Locate the cell with the specified text and output its [X, Y] center coordinate. 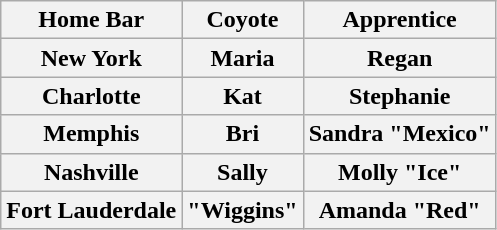
Amanda "Red" [400, 210]
Regan [400, 58]
New York [92, 58]
Sandra "Mexico" [400, 134]
Bri [242, 134]
Home Bar [92, 20]
Charlotte [92, 96]
Apprentice [400, 20]
Nashville [92, 172]
Molly "Ice" [400, 172]
Stephanie [400, 96]
Fort Lauderdale [92, 210]
Memphis [92, 134]
Kat [242, 96]
Coyote [242, 20]
Sally [242, 172]
Maria [242, 58]
"Wiggins" [242, 210]
